Detect which cell encompasses the target text, then output its [x, y] center coordinate. 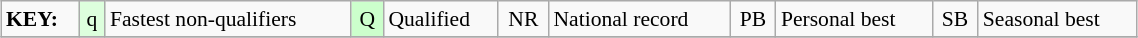
q [92, 19]
Seasonal best [1058, 19]
SB [955, 19]
Qualified [440, 19]
Personal best [854, 19]
Fastest non-qualifiers [228, 19]
NR [523, 19]
PB [753, 19]
KEY: [40, 19]
National record [639, 19]
Q [367, 19]
